Find where the given text appears and provide that cell's center as (X, Y) coordinate. 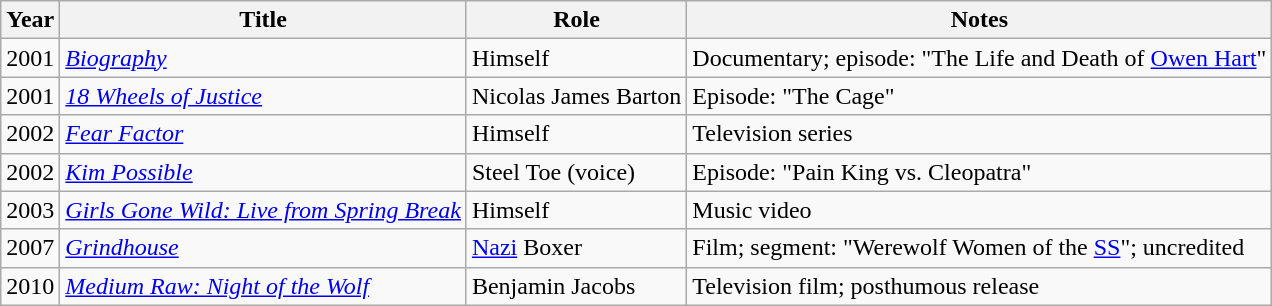
Grindhouse (264, 248)
2007 (30, 248)
Episode: "The Cage" (980, 96)
Biography (264, 58)
Television series (980, 134)
Title (264, 20)
Kim Possible (264, 172)
Documentary; episode: "The Life and Death of Owen Hart" (980, 58)
Nicolas James Barton (576, 96)
Steel Toe (voice) (576, 172)
Medium Raw: Night of the Wolf (264, 286)
Episode: "Pain King vs. Cleopatra" (980, 172)
Girls Gone Wild: Live from Spring Break (264, 210)
Role (576, 20)
Notes (980, 20)
Film; segment: "Werewolf Women of the SS"; uncredited (980, 248)
Year (30, 20)
Nazi Boxer (576, 248)
18 Wheels of Justice (264, 96)
2003 (30, 210)
Music video (980, 210)
2010 (30, 286)
Fear Factor (264, 134)
Benjamin Jacobs (576, 286)
Television film; posthumous release (980, 286)
